From the cell containing the given text, extract its center point as (x, y) coordinate. 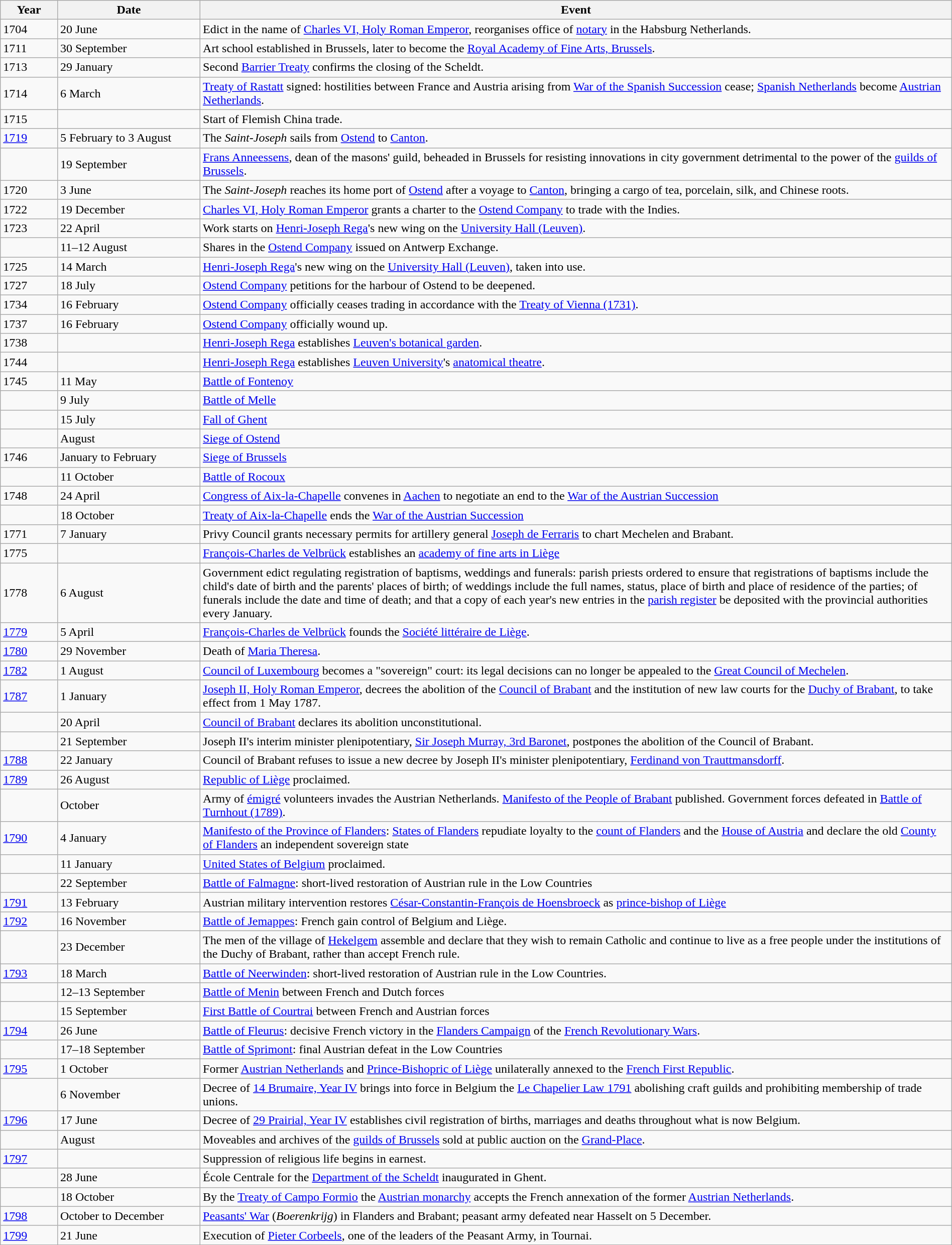
Suppression of religious life begins in earnest. (576, 1159)
1778 (29, 593)
Henri-Joseph Rega establishes Leuven University's anatomical theatre. (576, 362)
1720 (29, 190)
19 December (129, 209)
21 September (129, 741)
11 October (129, 477)
22 April (129, 228)
5 April (129, 632)
The Saint-Joseph sails from Ostend to Canton. (576, 138)
Battle of Menin between French and Dutch forces (576, 992)
Treaty of Aix-la-Chapelle ends the War of the Austrian Succession (576, 515)
6 August (129, 593)
29 November (129, 651)
1790 (29, 838)
1779 (29, 632)
28 June (129, 1178)
11–12 August (129, 247)
Battle of Neerwinden: short-lived restoration of Austrian rule in the Low Countries. (576, 973)
1782 (29, 670)
Siege of Ostend (576, 438)
Battle of Sprimont: final Austrian defeat in the Low Countries (576, 1050)
18 March (129, 973)
11 January (129, 864)
Joseph II's interim minister plenipotentiary, Sir Joseph Murray, 3rd Baronet, postpones the abolition of the Council of Brabant. (576, 741)
15 July (129, 419)
1725 (29, 267)
1713 (29, 67)
1780 (29, 651)
1704 (29, 29)
5 February to 3 August (129, 138)
26 June (129, 1031)
9 July (129, 400)
1722 (29, 209)
1771 (29, 534)
October (129, 806)
13 February (129, 902)
7 January (129, 534)
Charles VI, Holy Roman Emperor grants a charter to the Ostend Company to trade with the Indies. (576, 209)
26 August (129, 779)
17–18 September (129, 1050)
30 September (129, 48)
24 April (129, 496)
École Centrale for the Department of the Scheldt inaugurated in Ghent. (576, 1178)
Council of Brabant refuses to issue a new decree by Joseph II's minister plenipotentiary, Ferdinand von Trauttmansdorff. (576, 760)
1794 (29, 1031)
1714 (29, 93)
1727 (29, 286)
Year (29, 10)
1745 (29, 381)
Battle of Falmagne: short-lived restoration of Austrian rule in the Low Countries (576, 883)
January to February (129, 458)
1 October (129, 1069)
Council of Luxembourg becomes a "sovereign" court: its legal decisions can no longer be appealed to the Great Council of Mechelen. (576, 670)
Moveables and archives of the guilds of Brussels sold at public auction on the Grand-Place. (576, 1140)
21 June (129, 1235)
Austrian military intervention restores César-Constantin-François de Hoensbroeck as prince-bishop of Liège (576, 902)
Congress of Aix-la-Chapelle convenes in Aachen to negotiate an end to the War of the Austrian Succession (576, 496)
3 June (129, 190)
23 December (129, 947)
Art school established in Brussels, later to become the Royal Academy of Fine Arts, Brussels. (576, 48)
Work starts on Henri-Joseph Rega's new wing on the University Hall (Leuven). (576, 228)
Shares in the Ostend Company issued on Antwerp Exchange. (576, 247)
The Saint-Joseph reaches its home port of Ostend after a voyage to Canton, bringing a cargo of tea, porcelain, silk, and Chinese roots. (576, 190)
1738 (29, 343)
By the Treaty of Campo Formio the Austrian monarchy accepts the French annexation of the former Austrian Netherlands. (576, 1197)
Start of Flemish China trade. (576, 119)
Second Barrier Treaty confirms the closing of the Scheldt. (576, 67)
1737 (29, 324)
Date (129, 10)
1799 (29, 1235)
Former Austrian Netherlands and Prince-Bishopric of Liège unilaterally annexed to the French First Republic. (576, 1069)
1723 (29, 228)
4 January (129, 838)
17 June (129, 1120)
20 April (129, 722)
1 January (129, 696)
1715 (29, 119)
October to December (129, 1216)
1775 (29, 553)
Ostend Company officially wound up. (576, 324)
Henri-Joseph Rega establishes Leuven's botanical garden. (576, 343)
16 November (129, 921)
1796 (29, 1120)
Peasants' War (Boerenkrijg) in Flanders and Brabant; peasant army defeated near Hasselt on 5 December. (576, 1216)
1711 (29, 48)
19 September (129, 164)
1746 (29, 458)
Death of Maria Theresa. (576, 651)
1787 (29, 696)
Battle of Jemappes: French gain control of Belgium and Liège. (576, 921)
François-Charles de Velbrück founds the Société littéraire de Liège. (576, 632)
Henri-Joseph Rega's new wing on the University Hall (Leuven), taken into use. (576, 267)
First Battle of Courtrai between French and Austrian forces (576, 1011)
1795 (29, 1069)
18 July (129, 286)
1789 (29, 779)
15 September (129, 1011)
1788 (29, 760)
1793 (29, 973)
6 November (129, 1095)
Battle of Fontenoy (576, 381)
1791 (29, 902)
1744 (29, 362)
1798 (29, 1216)
29 January (129, 67)
1734 (29, 305)
United States of Belgium proclaimed. (576, 864)
Event (576, 10)
Execution of Pieter Corbeels, one of the leaders of the Peasant Army, in Tournai. (576, 1235)
22 January (129, 760)
Battle of Melle (576, 400)
12–13 September (129, 992)
Ostend Company officially ceases trading in accordance with the Treaty of Vienna (1731). (576, 305)
14 March (129, 267)
22 September (129, 883)
Privy Council grants necessary permits for artillery general Joseph de Ferraris to chart Mechelen and Brabant. (576, 534)
Republic of Liège proclaimed. (576, 779)
Decree of 29 Prairial, Year IV establishes civil registration of births, marriages and deaths throughout what is now Belgium. (576, 1120)
Battle of Rocoux (576, 477)
François-Charles de Velbrück establishes an academy of fine arts in Liège (576, 553)
11 May (129, 381)
20 June (129, 29)
1719 (29, 138)
1797 (29, 1159)
6 March (129, 93)
1748 (29, 496)
1 August (129, 670)
1792 (29, 921)
Edict in the name of Charles VI, Holy Roman Emperor, reorganises office of notary in the Habsburg Netherlands. (576, 29)
Siege of Brussels (576, 458)
Battle of Fleurus: decisive French victory in the Flanders Campaign of the French Revolutionary Wars. (576, 1031)
Ostend Company petitions for the harbour of Ostend to be deepened. (576, 286)
Council of Brabant declares its abolition unconstitutional. (576, 722)
Fall of Ghent (576, 419)
